Identify which cell holds the provided text, then report its (x, y) central coordinate. 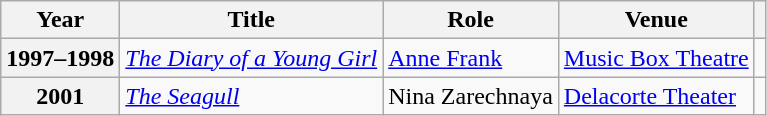
Title (252, 20)
Role (471, 20)
Nina Zarechnaya (471, 96)
1997–1998 (60, 58)
Music Box Theatre (656, 58)
2001 (60, 96)
Year (60, 20)
The Diary of a Young Girl (252, 58)
Anne Frank (471, 58)
Delacorte Theater (656, 96)
The Seagull (252, 96)
Venue (656, 20)
